Identify which cell holds the provided text, then report its [X, Y] central coordinate. 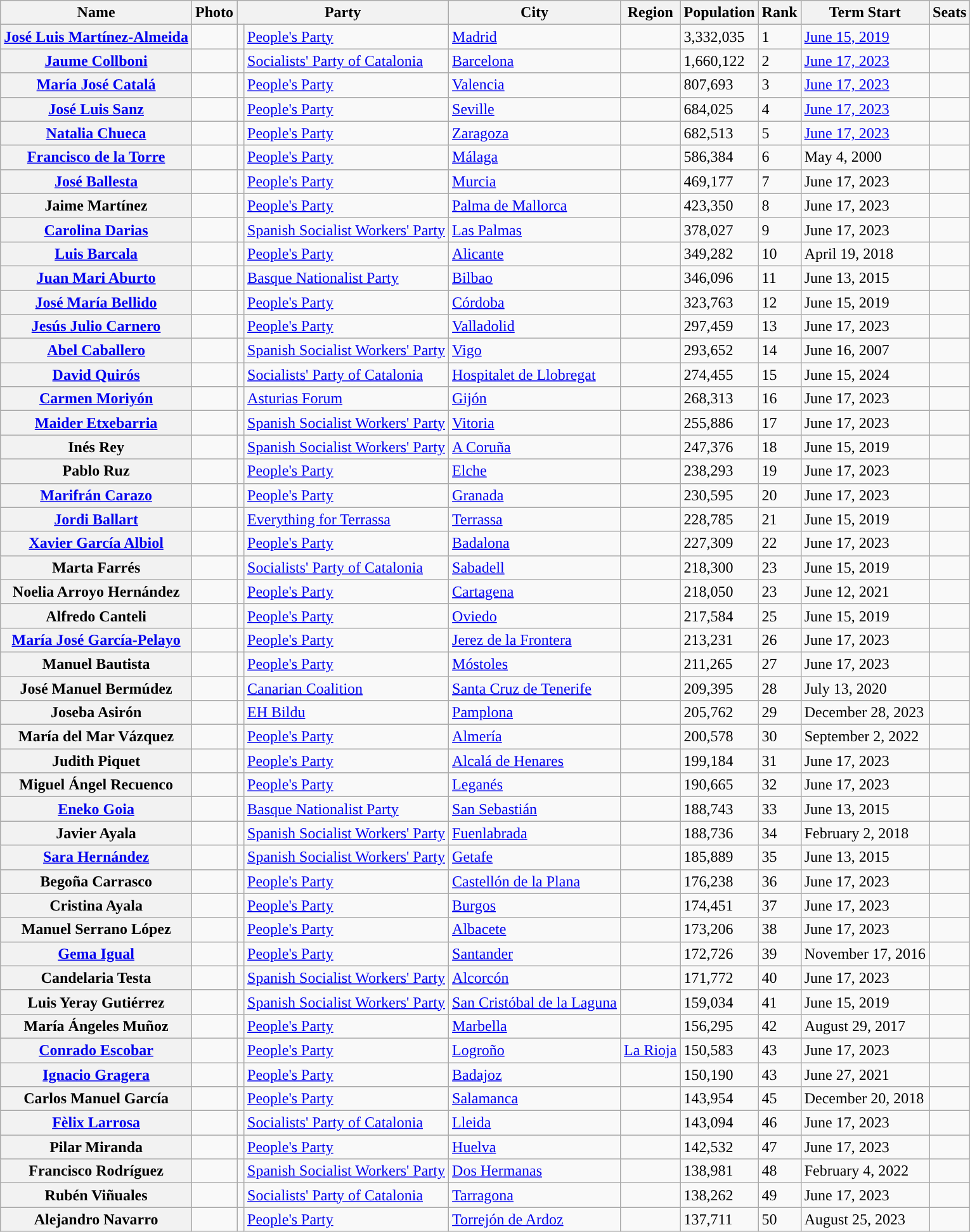
Dos Hermanas [535, 1171]
Begoña Carrasco [96, 881]
Salamanca [535, 1099]
Jaime Martínez [96, 205]
September 2, 2022 [865, 737]
18 [780, 447]
807,693 [719, 85]
13 [780, 327]
32 [780, 785]
35 [780, 857]
10 [780, 254]
August 29, 2017 [865, 1026]
Móstoles [535, 664]
Alejandro Navarro [96, 1219]
December 20, 2018 [865, 1099]
José Manuel Bermúdez [96, 688]
26 [780, 640]
378,027 [719, 230]
682,513 [719, 133]
38 [780, 930]
April 19, 2018 [865, 254]
2 [780, 61]
142,532 [719, 1147]
Marta Farrés [96, 567]
4 [780, 109]
297,459 [719, 327]
Party [343, 13]
22 [780, 543]
Zaragoza [535, 133]
Madrid [535, 37]
Oviedo [535, 616]
684,025 [719, 109]
143,954 [719, 1099]
469,177 [719, 181]
Vitoria [535, 423]
138,262 [719, 1195]
Rank [780, 13]
227,309 [719, 543]
Canarian Coalition [346, 688]
205,762 [719, 713]
268,313 [719, 399]
349,282 [719, 254]
171,772 [719, 978]
June 15, 2024 [865, 375]
Almería [535, 737]
Sabadell [535, 567]
14 [780, 351]
323,763 [719, 302]
Alfredo Canteli [96, 616]
12 [780, 302]
EH Bildu [346, 713]
185,889 [719, 857]
Alicante [535, 254]
May 4, 2000 [865, 157]
Huelva [535, 1147]
Everything for Terrassa [346, 519]
Murcia [535, 181]
211,265 [719, 664]
Cartagena [535, 592]
9 [780, 230]
Gijón [535, 399]
228,785 [719, 519]
6 [780, 157]
218,300 [719, 567]
Pablo Ruz [96, 471]
Manuel Bautista [96, 664]
188,743 [719, 809]
Córdoba [535, 302]
8 [780, 205]
June 16, 2007 [865, 351]
María Ángeles Muñoz [96, 1026]
La Rioja [650, 1050]
Sara Hernández [96, 857]
Xavier García Albiol [96, 543]
31 [780, 761]
Region [650, 13]
17 [780, 423]
230,595 [719, 495]
Jerez de la Frontera [535, 640]
José María Bellido [96, 302]
June 12, 2021 [865, 592]
45 [780, 1099]
María José García-Pelayo [96, 640]
190,665 [719, 785]
Logroño [535, 1050]
Jesús Julio Carnero [96, 327]
293,652 [719, 351]
3,332,035 [719, 37]
City [535, 13]
218,050 [719, 592]
156,295 [719, 1026]
41 [780, 1002]
48 [780, 1171]
173,206 [719, 930]
28 [780, 688]
Maider Etxebarria [96, 423]
174,451 [719, 905]
3 [780, 85]
143,094 [719, 1123]
5 [780, 133]
11 [780, 278]
159,034 [719, 1002]
150,190 [719, 1075]
Las Palmas [535, 230]
172,726 [719, 954]
Palma de Mallorca [535, 205]
29 [780, 713]
238,293 [719, 471]
Candelaria Testa [96, 978]
Hospitalet de Llobregat [535, 375]
Manuel Serrano López [96, 930]
Vigo [535, 351]
42 [780, 1026]
Marifrán Carazo [96, 495]
María José Catalá [96, 85]
José Luis Sanz [96, 109]
40 [780, 978]
16 [780, 399]
37 [780, 905]
June 27, 2021 [865, 1075]
Asturias Forum [346, 399]
Eneko Goia [96, 809]
21 [780, 519]
Fuenlabrada [535, 833]
Population [719, 13]
Jaume Collboni [96, 61]
Carmen Moriyón [96, 399]
Pilar Miranda [96, 1147]
Fèlix Larrosa [96, 1123]
Rubén Viñuales [96, 1195]
Natalia Chueca [96, 133]
Photo [214, 13]
47 [780, 1147]
Alcorcón [535, 978]
Seats [950, 13]
Carlos Manuel García [96, 1099]
A Coruña [535, 447]
Pamplona [535, 713]
213,231 [719, 640]
7 [780, 181]
138,981 [719, 1171]
August 25, 2023 [865, 1219]
San Sebastián [535, 809]
José Ballesta [96, 181]
Torrejón de Ardoz [535, 1219]
November 17, 2016 [865, 954]
15 [780, 375]
Carolina Darias [96, 230]
27 [780, 664]
199,184 [719, 761]
586,384 [719, 157]
34 [780, 833]
217,584 [719, 616]
46 [780, 1123]
Term Start [865, 13]
Inés Rey [96, 447]
María del Mar Vázquez [96, 737]
49 [780, 1195]
Gema Igual [96, 954]
423,350 [719, 205]
February 2, 2018 [865, 833]
Name [96, 13]
José Luis Martínez-Almeida [96, 37]
Alcalá de Henares [535, 761]
Francisco de la Torre [96, 157]
255,886 [719, 423]
Santander [535, 954]
Tarragona [535, 1195]
150,583 [719, 1050]
188,736 [719, 833]
December 28, 2023 [865, 713]
Luis Barcala [96, 254]
1 [780, 37]
Burgos [535, 905]
Granada [535, 495]
Albacete [535, 930]
Marbella [535, 1026]
Badajoz [535, 1075]
20 [780, 495]
Castellón de la Plana [535, 881]
Seville [535, 109]
Judith Piquet [96, 761]
176,238 [719, 881]
Terrassa [535, 519]
Juan Mari Aburto [96, 278]
25 [780, 616]
Leganés [535, 785]
50 [780, 1219]
Badalona [535, 543]
1,660,122 [719, 61]
Lleida [535, 1123]
Elche [535, 471]
346,096 [719, 278]
36 [780, 881]
Ignacio Gragera [96, 1075]
33 [780, 809]
Bilbao [535, 278]
209,395 [719, 688]
274,455 [719, 375]
Barcelona [535, 61]
Cristina Ayala [96, 905]
Javier Ayala [96, 833]
Luis Yeray Gutiérrez [96, 1002]
Valladolid [535, 327]
Getafe [535, 857]
30 [780, 737]
February 4, 2022 [865, 1171]
Conrado Escobar [96, 1050]
Málaga [535, 157]
San Cristóbal de la Laguna [535, 1002]
Jordi Ballart [96, 519]
Noelia Arroyo Hernández [96, 592]
July 13, 2020 [865, 688]
200,578 [719, 737]
39 [780, 954]
Miguel Ángel Recuenco [96, 785]
Santa Cruz de Tenerife [535, 688]
Joseba Asirón [96, 713]
Abel Caballero [96, 351]
19 [780, 471]
David Quirós [96, 375]
Valencia [535, 85]
247,376 [719, 447]
Francisco Rodríguez [96, 1171]
137,711 [719, 1219]
